Provide the (X, Y) coordinate of the cell's center where the given text is located.  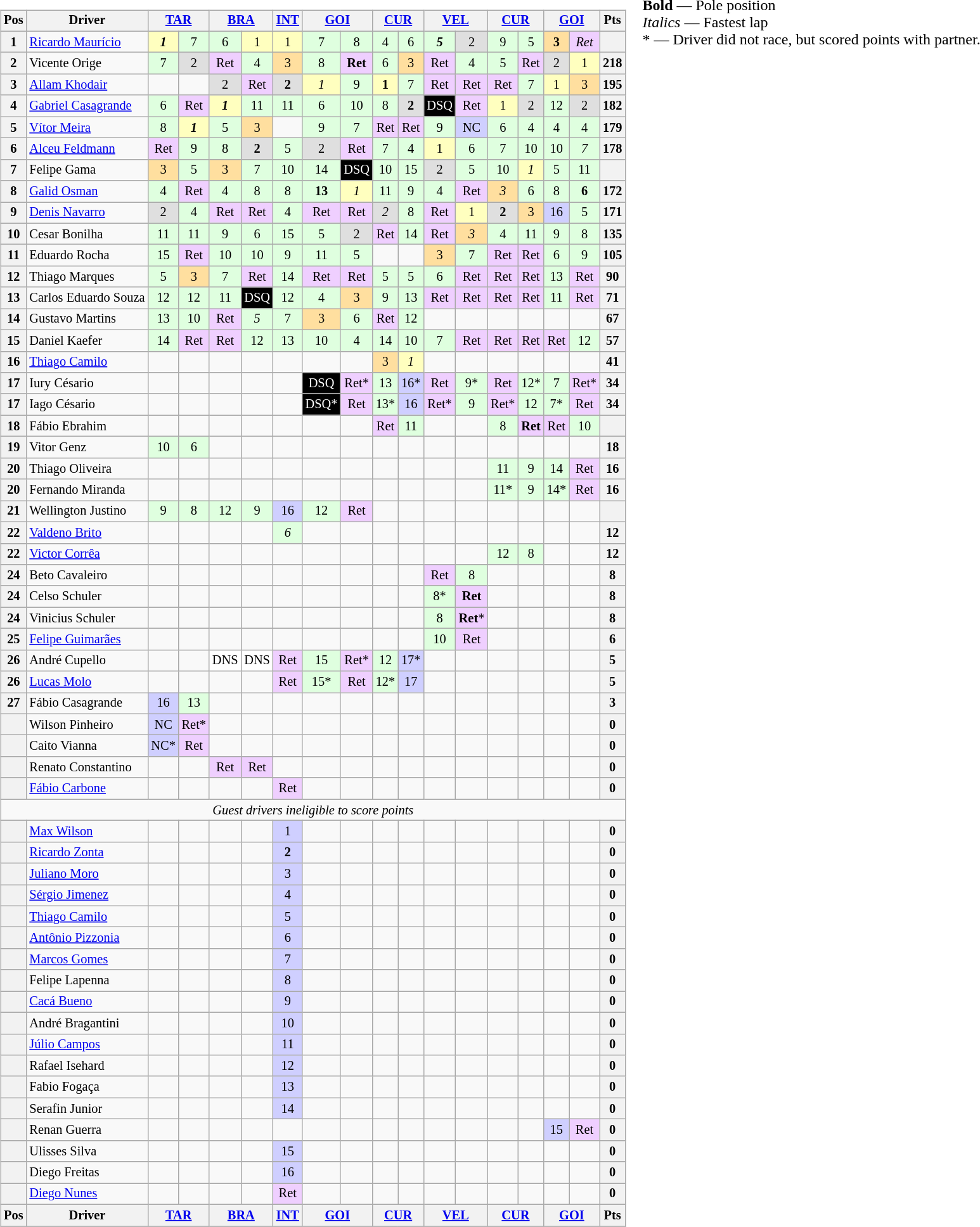
195 (612, 85)
14* (557, 490)
17* (411, 660)
11* (503, 490)
Wilson Pinheiro (87, 724)
Fábio Casagrande (87, 703)
105 (612, 255)
71 (612, 298)
13* (385, 404)
Iago Césario (87, 404)
Guest drivers ineligible to score points (313, 810)
Antônio Pizzonia (87, 938)
Juliano Moro (87, 874)
Thiago Oliveira (87, 468)
Vicente Orige (87, 63)
8* (439, 596)
7* (557, 404)
Vítor Meira (87, 127)
67 (612, 319)
Cesar Bonilha (87, 234)
27 (13, 703)
179 (612, 127)
Felipe Gama (87, 170)
Felipe Lapenna (87, 980)
19 (13, 447)
Gabriel Casagrande (87, 106)
Wellington Justino (87, 511)
Max Wilson (87, 832)
Gustavo Martins (87, 319)
Fernando Miranda (87, 490)
Fábio Ebrahim (87, 426)
Cacá Bueno (87, 1002)
Vinicius Schuler (87, 618)
Celso Schuler (87, 596)
Fabio Fogaça (87, 1087)
171 (612, 213)
NC* (163, 746)
15* (322, 682)
Serafin Junior (87, 1108)
Ricardo Maurício (87, 42)
218 (612, 63)
Júlio Campos (87, 1044)
21 (13, 511)
Lucas Molo (87, 682)
Denis Navarro (87, 213)
Sérgio Jimenez (87, 896)
90 (612, 277)
25 (13, 639)
Iury Césario (87, 383)
Victor Corrêa (87, 554)
DSQ* (322, 404)
Felipe Guimarães (87, 639)
41 (612, 362)
Renan Guerra (87, 1130)
Ricardo Zonta (87, 852)
Vitor Genz (87, 447)
Eduardo Rocha (87, 255)
Valdeno Brito (87, 532)
178 (612, 149)
Thiago Marques (87, 277)
Diego Nunes (87, 1194)
André Bragantini (87, 1023)
182 (612, 106)
9* (472, 383)
Marcos Gomes (87, 960)
57 (612, 340)
Alceu Feldmann (87, 149)
Carlos Eduardo Souza (87, 298)
Caito Vianna (87, 746)
135 (612, 234)
Fábio Carbone (87, 788)
16* (411, 383)
Rafael Isehard (87, 1066)
Diego Freitas (87, 1172)
Beto Cavaleiro (87, 575)
Allam Khodair (87, 85)
Daniel Kaefer (87, 340)
Galid Osman (87, 191)
172 (612, 191)
André Cupello (87, 660)
Renato Constantino (87, 768)
Ulisses Silva (87, 1151)
